Return the (X, Y) coordinate for the center point of the cell that contains the specified text.  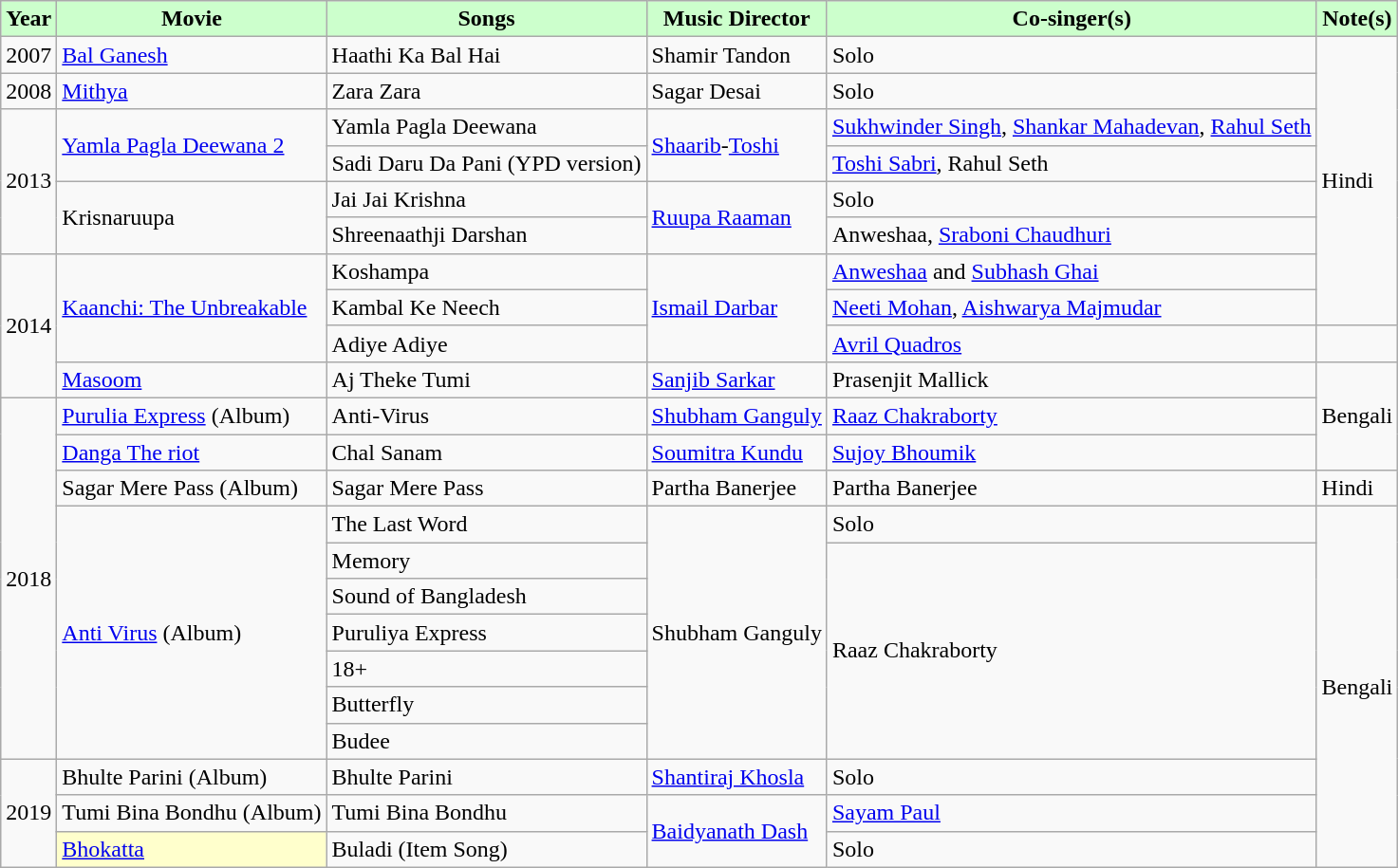
Sagar Mere Pass (486, 489)
Neeti Mohan, Aishwarya Majmudar (1072, 307)
Bhulte Parini (486, 777)
Danga The riot (192, 452)
Yamla Pagla Deewana (486, 127)
Mithya (192, 91)
Sayam Paul (1072, 813)
Note(s) (1357, 19)
Shantiraj Khosla (736, 777)
Chal Sanam (486, 452)
Koshampa (486, 271)
Puruliya Express (486, 633)
2007 (28, 55)
Sadi Daru Da Pani (YPD version) (486, 163)
Movie (192, 19)
18+ (486, 669)
Anweshaa and Subhash Ghai (1072, 271)
Buladi (Item Song) (486, 849)
Butterfly (486, 705)
Kambal Ke Neech (486, 307)
Shaarib-Toshi (736, 145)
2014 (28, 325)
Anti Virus (Album) (192, 633)
Jai Jai Krishna (486, 199)
Bhulte Parini (Album) (192, 777)
2018 (28, 579)
Ismail Darbar (736, 307)
Krisnaruupa (192, 217)
Anweshaa, Sraboni Chaudhuri (1072, 235)
Kaanchi: The Unbreakable (192, 307)
Sagar Desai (736, 91)
Soumitra Kundu (736, 452)
Bhokatta (192, 849)
Sound of Bangladesh (486, 597)
Tumi Bina Bondhu (486, 813)
Sukhwinder Singh, Shankar Mahadevan, Rahul Seth (1072, 127)
Sanjib Sarkar (736, 379)
Toshi Sabri, Rahul Seth (1072, 163)
Year (28, 19)
Shamir Tandon (736, 55)
Bal Ganesh (192, 55)
Sagar Mere Pass (Album) (192, 489)
The Last Word (486, 525)
Haathi Ka Bal Hai (486, 55)
Songs (486, 19)
Shreenaathji Darshan (486, 235)
Memory (486, 561)
Baidyanath Dash (736, 831)
2008 (28, 91)
Avril Quadros (1072, 343)
Adiye Adiye (486, 343)
Music Director (736, 19)
Prasenjit Mallick (1072, 379)
2013 (28, 181)
Aj Theke Tumi (486, 379)
2019 (28, 813)
Ruupa Raaman (736, 217)
Zara Zara (486, 91)
Budee (486, 741)
Sujoy Bhoumik (1072, 452)
Co-singer(s) (1072, 19)
Tumi Bina Bondhu (Album) (192, 813)
Yamla Pagla Deewana 2 (192, 145)
Masoom (192, 379)
Purulia Express (Album) (192, 416)
Anti-Virus (486, 416)
